Return [x, y] of the center of cell containing provided text 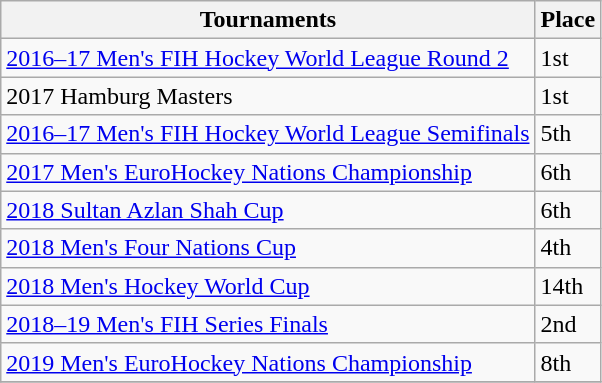
2017 Hamburg Masters [268, 96]
2018 Sultan Azlan Shah Cup [268, 210]
14th [568, 286]
4th [568, 248]
2019 Men's EuroHockey Nations Championship [268, 362]
2016–17 Men's FIH Hockey World League Semifinals [268, 134]
5th [568, 134]
Place [568, 20]
2017 Men's EuroHockey Nations Championship [268, 172]
2nd [568, 324]
2018 Men's Hockey World Cup [268, 286]
2018–19 Men's FIH Series Finals [268, 324]
8th [568, 362]
Tournaments [268, 20]
2018 Men's Four Nations Cup [268, 248]
2016–17 Men's FIH Hockey World League Round 2 [268, 58]
